Pinpoint the cell where the given text exists, returning its (x, y) midpoint coordinate. 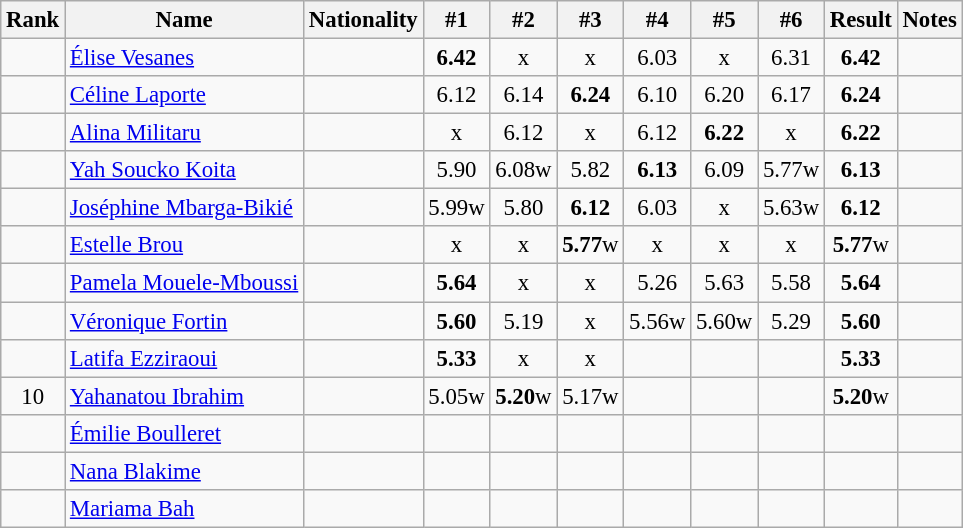
Joséphine Mbarga-Bikié (184, 208)
6.17 (792, 95)
6.31 (792, 58)
5.82 (590, 170)
6.10 (658, 95)
5.26 (658, 283)
Céline Laporte (184, 95)
5.99w (456, 208)
Véronique Fortin (184, 321)
5.19 (524, 321)
5.56w (658, 321)
#5 (724, 20)
6.20 (724, 95)
5.05w (456, 396)
5.17w (590, 396)
5.80 (524, 208)
6.09 (724, 170)
6.08w (524, 170)
10 (33, 396)
Mariama Bah (184, 509)
5.63 (724, 283)
5.60w (724, 321)
Yah Soucko Koita (184, 170)
Pamela Mouele-Mboussi (184, 283)
Name (184, 20)
#3 (590, 20)
6.14 (524, 95)
Notes (930, 20)
#4 (658, 20)
Alina Militaru (184, 133)
Émilie Boulleret (184, 433)
#1 (456, 20)
Rank (33, 20)
Nationality (364, 20)
#2 (524, 20)
Result (862, 20)
Élise Vesanes (184, 58)
Nana Blakime (184, 471)
5.90 (456, 170)
Latifa Ezziraoui (184, 358)
5.63w (792, 208)
5.58 (792, 283)
Yahanatou Ibrahim (184, 396)
5.29 (792, 321)
Estelle Brou (184, 245)
#6 (792, 20)
